Search for the cell housing the specified text and yield its (X, Y) center coordinate. 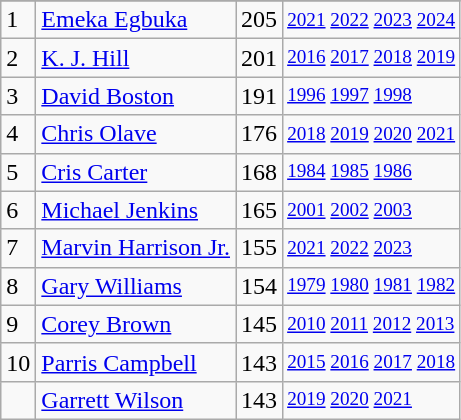
154 (260, 286)
Marvin Harrison Jr. (136, 248)
205 (260, 20)
1984 1985 1986 (372, 172)
1 (18, 20)
2015 2016 2017 2018 (372, 362)
Emeka Egbuka (136, 20)
145 (260, 324)
201 (260, 58)
3 (18, 96)
2001 2002 2003 (372, 210)
Corey Brown (136, 324)
Garrett Wilson (136, 400)
165 (260, 210)
191 (260, 96)
155 (260, 248)
K. J. Hill (136, 58)
6 (18, 210)
5 (18, 172)
9 (18, 324)
10 (18, 362)
1996 1997 1998 (372, 96)
2021 2022 2023 (372, 248)
Cris Carter (136, 172)
Michael Jenkins (136, 210)
2 (18, 58)
2018 2019 2020 2021 (372, 134)
4 (18, 134)
2010 2011 2012 2013 (372, 324)
8 (18, 286)
Chris Olave (136, 134)
2016 2017 2018 2019 (372, 58)
2021 2022 2023 2024 (372, 20)
176 (260, 134)
David Boston (136, 96)
7 (18, 248)
Parris Campbell (136, 362)
Gary Williams (136, 286)
2019 2020 2021 (372, 400)
1979 1980 1981 1982 (372, 286)
168 (260, 172)
